Determine the (X, Y) coordinate at the center of the cell enclosing the given text.  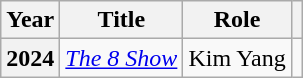
The 8 Show (122, 58)
Kim Yang (237, 58)
Year (30, 20)
Title (122, 20)
2024 (30, 58)
Role (237, 20)
